Scan for the cell matching the given text and deliver its (x, y) coordinate at center. 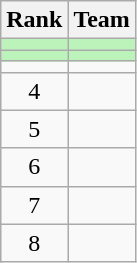
Team (102, 20)
5 (34, 129)
7 (34, 205)
Rank (34, 20)
4 (34, 91)
8 (34, 243)
6 (34, 167)
